Pinpoint the cell where the given text exists, returning its [X, Y] midpoint coordinate. 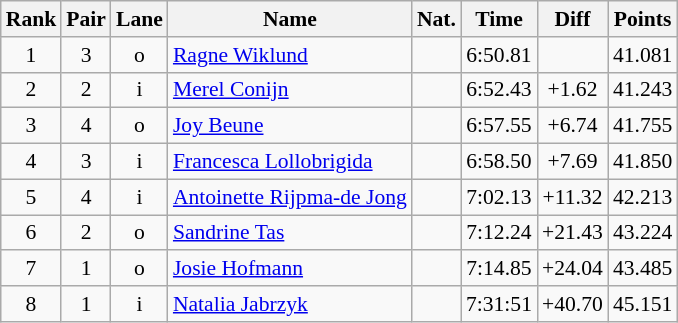
Diff [572, 19]
7:12.24 [499, 233]
Antoinette Rijpma-de Jong [290, 197]
6:50.81 [499, 55]
+1.62 [572, 90]
6:57.55 [499, 126]
7:14.85 [499, 269]
+7.69 [572, 162]
42.213 [642, 197]
Pair [86, 19]
Rank [32, 19]
Joy Beune [290, 126]
6:58.50 [499, 162]
Name [290, 19]
41.081 [642, 55]
Natalia Jabrzyk [290, 304]
43.224 [642, 233]
Francesca Lollobrigida [290, 162]
43.485 [642, 269]
7:31:51 [499, 304]
Josie Hofmann [290, 269]
+6.74 [572, 126]
41.850 [642, 162]
+24.04 [572, 269]
41.243 [642, 90]
Merel Conijn [290, 90]
+11.32 [572, 197]
Lane [140, 19]
5 [32, 197]
7 [32, 269]
7:02.13 [499, 197]
6 [32, 233]
45.151 [642, 304]
8 [32, 304]
Sandrine Tas [290, 233]
+40.70 [572, 304]
Points [642, 19]
Nat. [436, 19]
+21.43 [572, 233]
Time [499, 19]
Ragne Wiklund [290, 55]
6:52.43 [499, 90]
41.755 [642, 126]
